Provide the (x, y) coordinate of the cell's center where the given text is located.  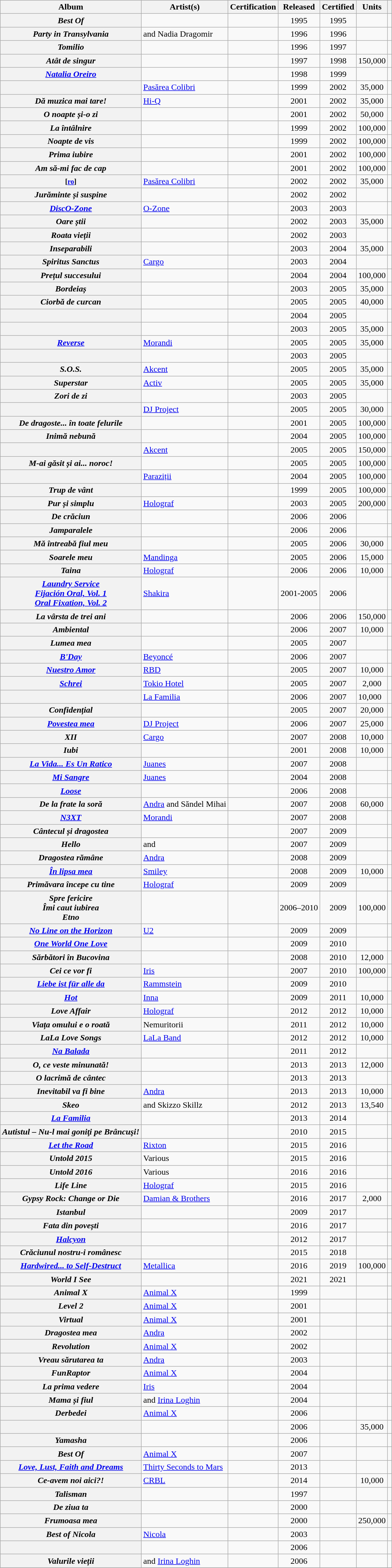
O-Zone (185, 208)
Hot (71, 997)
and Nadia Dragomir (185, 34)
De la frate la soră (71, 804)
Inseparabili (71, 248)
Life Line (71, 1185)
În lipsa mea (71, 871)
Jurăminte și suspine (71, 195)
Thirty Seconds to Mars (185, 1467)
Gypsy Rock: Change or Die (71, 1199)
Metallica (185, 1266)
Prima iubire (71, 154)
DiscO-Zone (71, 208)
Rixton (185, 1145)
Certification (253, 7)
Superstar (71, 382)
Love Affair (71, 1011)
Natalia Oreiro (71, 74)
Na Balada (71, 1051)
La Vida... Es Un Ratico (71, 764)
Ciorbă de curcan (71, 302)
Schrei (71, 683)
Dă muzica mai tare! (71, 101)
Best of Nicola (71, 1534)
Smiley (185, 871)
Tokio Hotel (185, 683)
Oare știi (71, 222)
Sărbători în Bucovina (71, 957)
Taina (71, 570)
2019 (338, 1266)
Beyoncé (185, 657)
LaLa Love Songs (71, 1038)
Inimă nebună (71, 436)
Vreau sărutarea ta (71, 1360)
U2 (185, 930)
Spre fericireÎmi caut iubireaEtno (71, 908)
O lacrimă de cântec (71, 1078)
Virtual (71, 1320)
Liebe ist für alle da (71, 984)
Istanbul (71, 1212)
Zori de zi (71, 396)
Inevitabil va fi bine (71, 1092)
La vârsta de trei ani (71, 616)
Reverse (71, 342)
Rammstein (185, 984)
No Line on the Horizon (71, 930)
Povestea mea (71, 724)
Jamparalele (71, 530)
N3XT (71, 817)
13,540 (372, 1105)
Fata din povești (71, 1225)
250,000 (372, 1521)
Dragostea rămâne (71, 858)
XII (71, 737)
Dragostea mea (71, 1333)
LaLa Band (185, 1038)
Prețul succesului (71, 275)
Roata vieții (71, 235)
La întâlnire (71, 128)
Shakira (185, 593)
200,000 (372, 503)
Cântecul și dragostea (71, 831)
Loose (71, 791)
Revolution (71, 1346)
Lumea mea (71, 643)
Yamasha (71, 1440)
S.O.S. (71, 369)
Nemuritorii (185, 1024)
Valurile vieții (71, 1561)
Artist(s) (185, 7)
Crăciunul nostru-i românesc (71, 1252)
Love, Lust, Faith and Dreams (71, 1467)
Tomilio (71, 47)
Mama și fiul (71, 1400)
Mă întreabă fiul meu (71, 543)
Mi Sangre (71, 777)
Atât de singur (71, 61)
Level 2 (71, 1306)
B'Day (71, 657)
Hardwired... to Self-Destruct (71, 1266)
FunRaptor (71, 1373)
Iubi (71, 750)
De ziua ta (71, 1507)
O noapte și-o zi (71, 114)
Primăvara începe cu tine (71, 885)
Inna (185, 997)
15,000 (372, 557)
Viața omului e o roată (71, 1024)
[ro] (71, 182)
60,000 (372, 804)
Trup de vânt (71, 490)
50,000 (372, 114)
and Skizzo Skillz (185, 1105)
M-ai găsit și ai... noroc! (71, 463)
and (185, 844)
Units (372, 7)
Autistul – Nu-l mai goniţi pe Brâncuşi! (71, 1132)
Activ (185, 382)
One World One Love (71, 944)
Untold 2016 (71, 1172)
Nuestro Amor (71, 670)
Ce-avem noi aici?! (71, 1480)
Released (299, 7)
Halcyon (71, 1239)
RBD (185, 670)
Confidențial (71, 710)
Album (71, 7)
Hello (71, 844)
World I See (71, 1279)
20,000 (372, 710)
Untold 2015 (71, 1158)
40,000 (372, 302)
Am să-mi fac de cap (71, 168)
De dragoste... în toate felurile (71, 423)
Andra and Săndel Mihai (185, 804)
De crăciun (71, 517)
Soarele meu (71, 557)
O, ce veste minunată! (71, 1065)
Paraziții (185, 476)
La prima vedere (71, 1386)
Cei ce vor fi (71, 971)
Party in Transylvania (71, 34)
Nicola (185, 1534)
Hi-Q (185, 101)
Mandinga (185, 557)
Damian & Brothers (185, 1199)
CRBL (185, 1480)
Skeo (71, 1105)
Ambiental (71, 630)
2018 (338, 1252)
Frumoasa mea (71, 1521)
Bordeiaș (71, 289)
2006–2010 (299, 908)
2001-2005 (299, 593)
Noapte de vis (71, 141)
Spiritus Sanctus (71, 262)
Let the Road (71, 1145)
Talisman (71, 1494)
Certified (338, 7)
Pur și simplu (71, 503)
Derbedei (71, 1413)
Laundry ServiceFijación Oral, Vol. 1Oral Fixation, Vol. 2 (71, 593)
25,000 (372, 724)
